Detect which cell encompasses the target text, then output its (x, y) center coordinate. 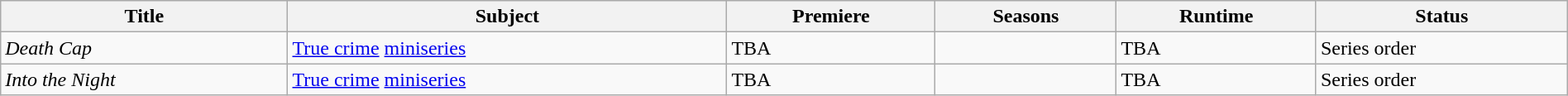
Death Cap (144, 48)
Subject (508, 17)
Title (144, 17)
Status (1441, 17)
Premiere (831, 17)
Seasons (1025, 17)
Runtime (1216, 17)
Into the Night (144, 79)
